Scan for the cell matching the given text and deliver its (x, y) coordinate at center. 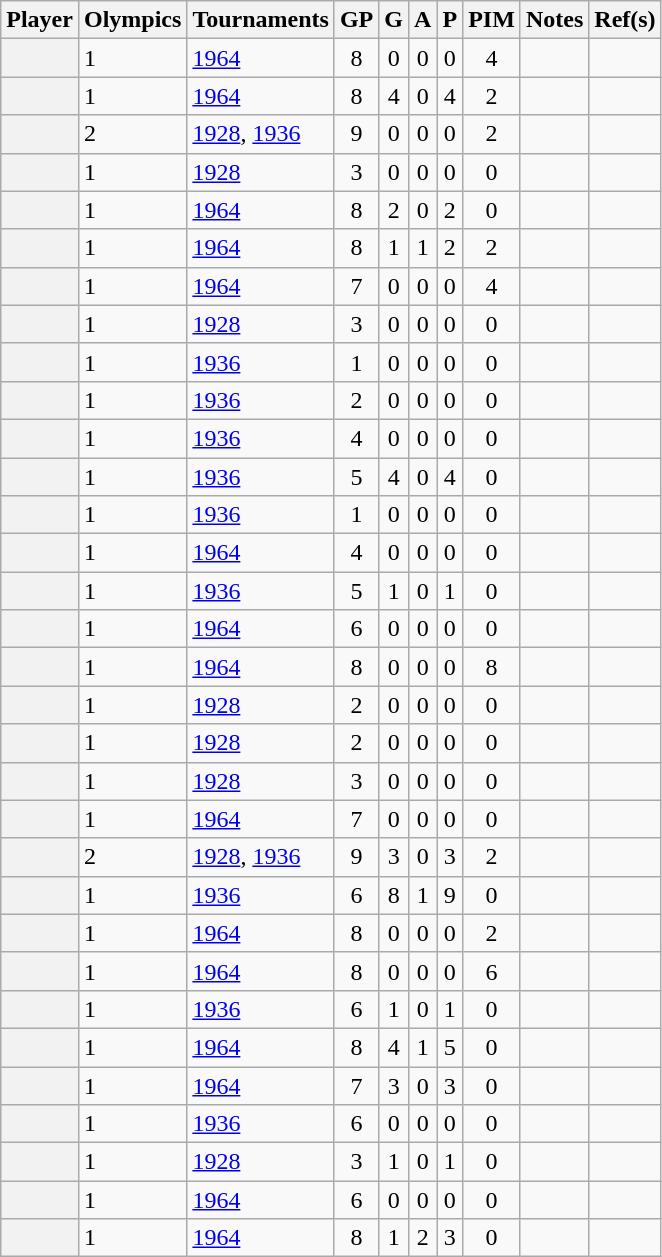
P (450, 20)
G (394, 20)
Olympics (132, 20)
PIM (492, 20)
A (423, 20)
GP (356, 20)
Ref(s) (625, 20)
Notes (554, 20)
Player (40, 20)
Tournaments (261, 20)
